For the text-containing cell, return its midpoint in (X, Y) coordinate format. 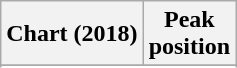
Peakposition (189, 34)
Chart (2018) (72, 34)
